Provide the (X, Y) coordinate of the cell's center where the given text is located.  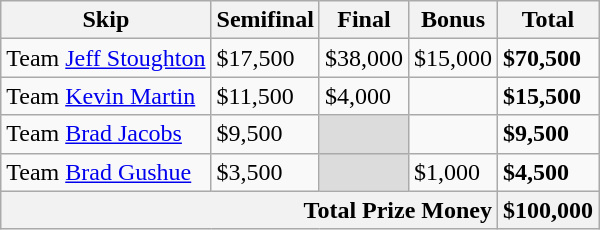
$15,000 (452, 58)
Team Jeff Stoughton (106, 58)
Team Brad Gushue (106, 172)
Final (364, 20)
$70,500 (548, 58)
$11,500 (265, 96)
Bonus (452, 20)
$17,500 (265, 58)
$38,000 (364, 58)
Team Brad Jacobs (106, 134)
$3,500 (265, 172)
Semifinal (265, 20)
$1,000 (452, 172)
$4,500 (548, 172)
$4,000 (364, 96)
Skip (106, 20)
$15,500 (548, 96)
Total Prize Money (250, 210)
Total (548, 20)
$100,000 (548, 210)
Team Kevin Martin (106, 96)
